Extract the (x, y) coordinate from the center of the cell holding the provided text.  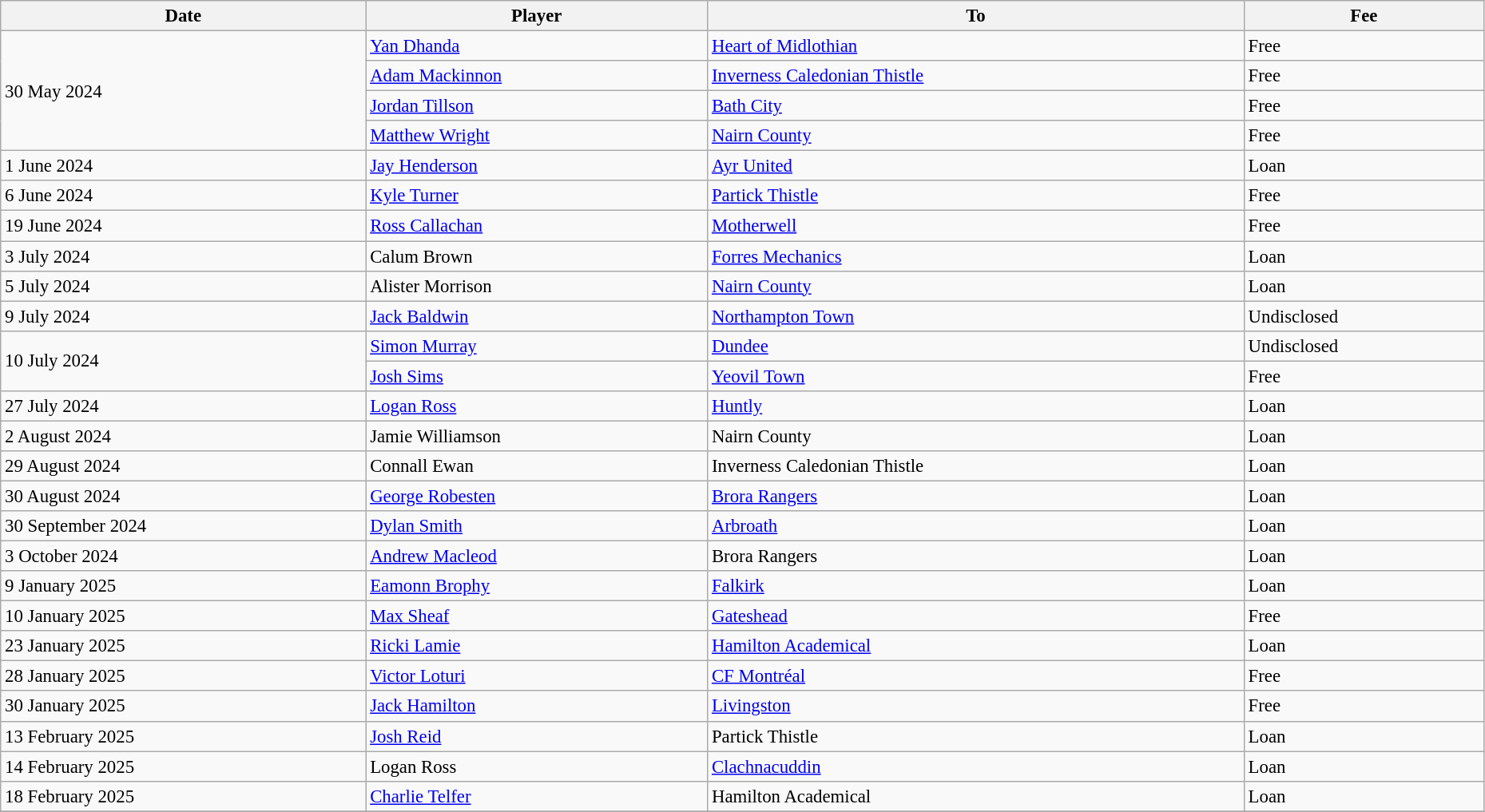
28 January 2025 (184, 676)
Jack Hamilton (537, 707)
Jack Baldwin (537, 316)
Andrew Macleod (537, 557)
5 July 2024 (184, 286)
Alister Morrison (537, 286)
30 January 2025 (184, 707)
10 January 2025 (184, 616)
Simon Murray (537, 346)
CF Montréal (976, 676)
14 February 2025 (184, 766)
Arbroath (976, 526)
1 June 2024 (184, 166)
George Robesten (537, 496)
9 July 2024 (184, 316)
Date (184, 16)
Connall Ewan (537, 466)
Ayr United (976, 166)
18 February 2025 (184, 796)
30 May 2024 (184, 91)
Jay Henderson (537, 166)
Josh Sims (537, 376)
6 June 2024 (184, 196)
3 October 2024 (184, 557)
Victor Loturi (537, 676)
29 August 2024 (184, 466)
Ross Callachan (537, 226)
Jamie Williamson (537, 436)
Jordan Tillson (537, 106)
27 July 2024 (184, 406)
Falkirk (976, 586)
Livingston (976, 707)
13 February 2025 (184, 736)
3 July 2024 (184, 256)
Northampton Town (976, 316)
Dundee (976, 346)
Clachnacuddin (976, 766)
Eamonn Brophy (537, 586)
To (976, 16)
Forres Mechanics (976, 256)
Motherwell (976, 226)
10 July 2024 (184, 361)
Fee (1364, 16)
Matthew Wright (537, 136)
Bath City (976, 106)
Dylan Smith (537, 526)
Charlie Telfer (537, 796)
Yan Dhanda (537, 46)
Player (537, 16)
Huntly (976, 406)
Heart of Midlothian (976, 46)
9 January 2025 (184, 586)
Kyle Turner (537, 196)
23 January 2025 (184, 646)
Adam Mackinnon (537, 76)
Yeovil Town (976, 376)
Ricki Lamie (537, 646)
Calum Brown (537, 256)
30 September 2024 (184, 526)
Josh Reid (537, 736)
Gateshead (976, 616)
Max Sheaf (537, 616)
30 August 2024 (184, 496)
2 August 2024 (184, 436)
19 June 2024 (184, 226)
